Identify which cell holds the provided text, then report its (x, y) central coordinate. 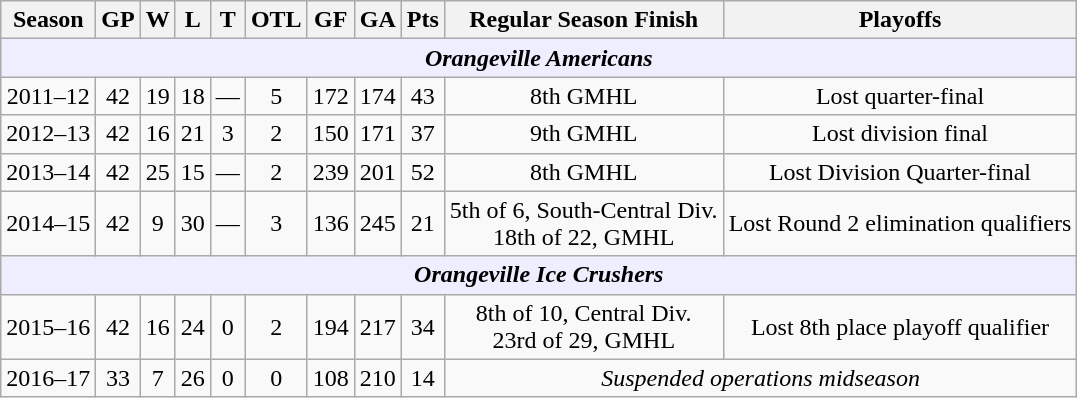
5 (276, 96)
217 (378, 326)
5th of 6, South-Central Div.18th of 22, GMHL (584, 224)
Regular Season Finish (584, 20)
136 (330, 224)
174 (378, 96)
Lost Division Quarter-final (900, 172)
52 (422, 172)
OTL (276, 20)
15 (192, 172)
9th GMHL (584, 134)
2013–14 (48, 172)
194 (330, 326)
Lost division final (900, 134)
7 (158, 378)
26 (192, 378)
Lost 8th place playoff qualifier (900, 326)
L (192, 20)
172 (330, 96)
210 (378, 378)
34 (422, 326)
Orangeville Ice Crushers (539, 275)
Pts (422, 20)
14 (422, 378)
Lost quarter-final (900, 96)
171 (378, 134)
18 (192, 96)
Playoffs (900, 20)
2014–15 (48, 224)
2012–13 (48, 134)
2016–17 (48, 378)
Suspended operations midseason (760, 378)
33 (118, 378)
2015–16 (48, 326)
Lost Round 2 elimination qualifiers (900, 224)
GP (118, 20)
201 (378, 172)
W (158, 20)
8th of 10, Central Div.23rd of 29, GMHL (584, 326)
GF (330, 20)
150 (330, 134)
24 (192, 326)
108 (330, 378)
245 (378, 224)
19 (158, 96)
Season (48, 20)
30 (192, 224)
239 (330, 172)
25 (158, 172)
9 (158, 224)
GA (378, 20)
37 (422, 134)
43 (422, 96)
Orangeville Americans (539, 58)
T (228, 20)
2011–12 (48, 96)
